Return the (X, Y) coordinate for the center point of the cell that contains the specified text.  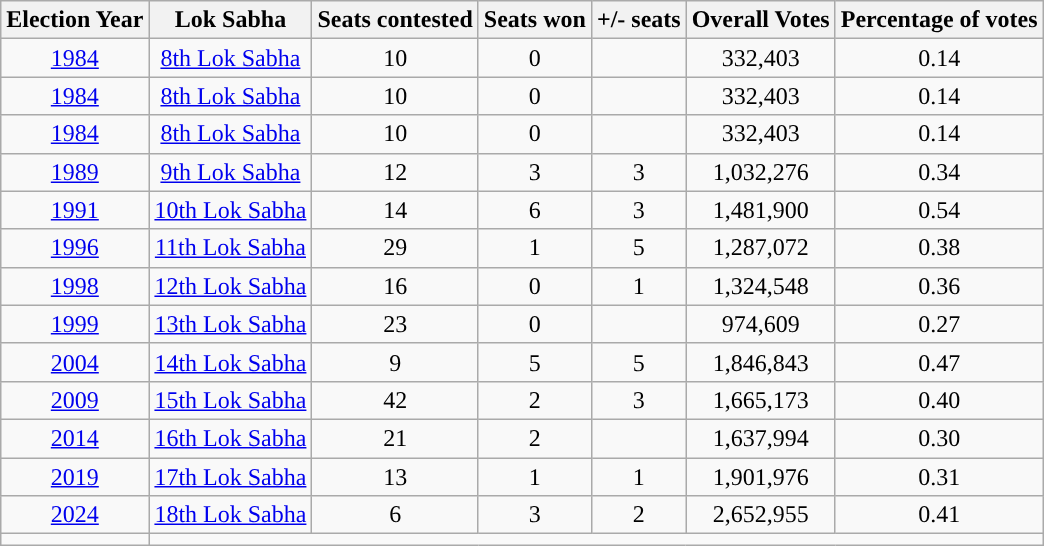
15th Lok Sabha (230, 400)
1,901,976 (760, 477)
9 (395, 362)
16th Lok Sabha (230, 438)
2024 (75, 515)
Lok Sabha (230, 20)
23 (395, 324)
18th Lok Sabha (230, 515)
0.40 (939, 400)
1989 (75, 172)
13th Lok Sabha (230, 324)
14th Lok Sabha (230, 362)
16 (395, 286)
Seats contested (395, 20)
14 (395, 210)
2,652,955 (760, 515)
2009 (75, 400)
Election Year (75, 20)
17th Lok Sabha (230, 477)
1,846,843 (760, 362)
1,637,994 (760, 438)
974,609 (760, 324)
1999 (75, 324)
1,481,900 (760, 210)
29 (395, 248)
1,665,173 (760, 400)
Overall Votes (760, 20)
1991 (75, 210)
2014 (75, 438)
2019 (75, 477)
0.54 (939, 210)
1,032,276 (760, 172)
0.41 (939, 515)
10th Lok Sabha (230, 210)
Seats won (534, 20)
0.47 (939, 362)
21 (395, 438)
42 (395, 400)
0.30 (939, 438)
0.36 (939, 286)
1,287,072 (760, 248)
1996 (75, 248)
1,324,548 (760, 286)
13 (395, 477)
12 (395, 172)
0.34 (939, 172)
0.38 (939, 248)
+/- seats (638, 20)
Percentage of votes (939, 20)
0.31 (939, 477)
1998 (75, 286)
2004 (75, 362)
0.27 (939, 324)
12th Lok Sabha (230, 286)
11th Lok Sabha (230, 248)
9th Lok Sabha (230, 172)
